Return the (x, y) coordinate for the center point of the cell that contains the specified text.  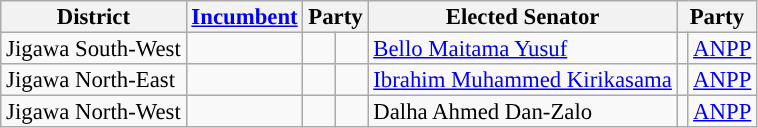
Incumbent (244, 17)
Jigawa North-East (94, 80)
Bello Maitama Yusuf (522, 49)
Jigawa North-West (94, 112)
Ibrahim Muhammed Kirikasama (522, 80)
Jigawa South-West (94, 49)
Elected Senator (522, 17)
District (94, 17)
Dalha Ahmed Dan-Zalo (522, 112)
